Extract the [X, Y] coordinate from the center of the cell holding the provided text.  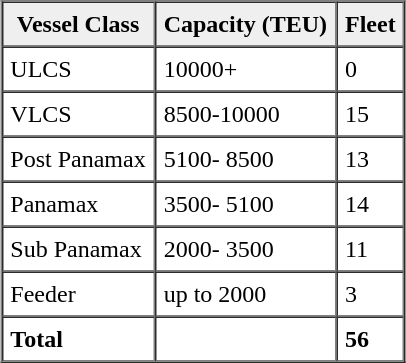
11 [370, 248]
Fleet [370, 24]
56 [370, 338]
Panamax [78, 204]
3 [370, 294]
15 [370, 114]
13 [370, 158]
Total [78, 338]
Feeder [78, 294]
14 [370, 204]
Post Panamax [78, 158]
10000+ [246, 68]
Capacity (TEU) [246, 24]
ULCS [78, 68]
2000- 3500 [246, 248]
3500- 5100 [246, 204]
0 [370, 68]
Sub Panamax [78, 248]
up to 2000 [246, 294]
VLCS [78, 114]
5100- 8500 [246, 158]
Vessel Class [78, 24]
8500-10000 [246, 114]
